Determine the (x, y) coordinate at the center of the cell enclosing the given text.  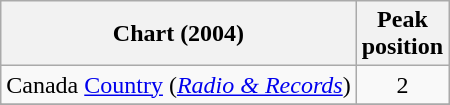
Peakposition (402, 34)
Canada Country (Radio & Records) (178, 85)
2 (402, 85)
Chart (2004) (178, 34)
